Identify which cell holds the provided text, then report its (x, y) central coordinate. 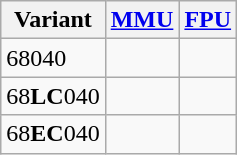
68040 (53, 58)
Variant (53, 20)
MMU (142, 20)
68EC040 (53, 134)
68LC040 (53, 96)
FPU (208, 20)
